Identify which cell holds the provided text, then report its (x, y) central coordinate. 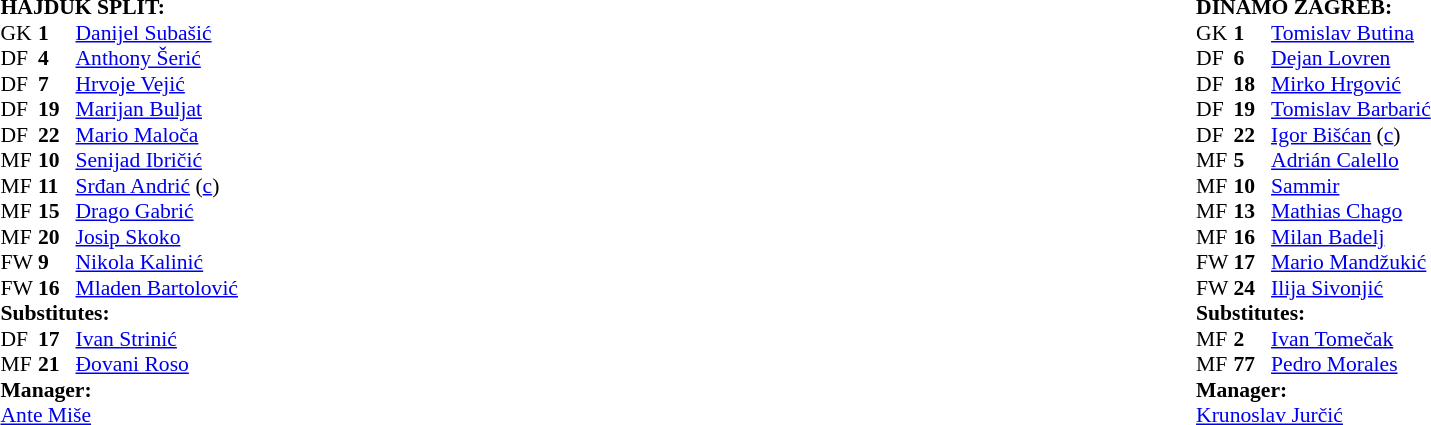
77 (1253, 365)
Hrvoje Vejić (177, 84)
Senijad Ibričić (177, 161)
18 (1253, 84)
5 (1253, 161)
9 (57, 263)
Srđan Andrić (c) (177, 186)
Manager: (139, 390)
Mladen Bartolović (177, 288)
13 (1253, 211)
Nikola Kalinić (177, 263)
Danijel Subašić (177, 33)
2 (1253, 339)
Đovani Roso (177, 365)
20 (57, 237)
Ivan Strinić (177, 339)
7 (57, 84)
Drago Gabrić (177, 211)
6 (1253, 59)
15 (57, 211)
Substitutes: (139, 313)
Mario Maloča (177, 135)
4 (57, 59)
21 (57, 365)
Josip Skoko (177, 237)
11 (57, 186)
24 (1253, 288)
Marijan Buljat (177, 109)
Anthony Šerić (177, 59)
